Output the (X, Y) coordinate of the center of the cell containing the given text.  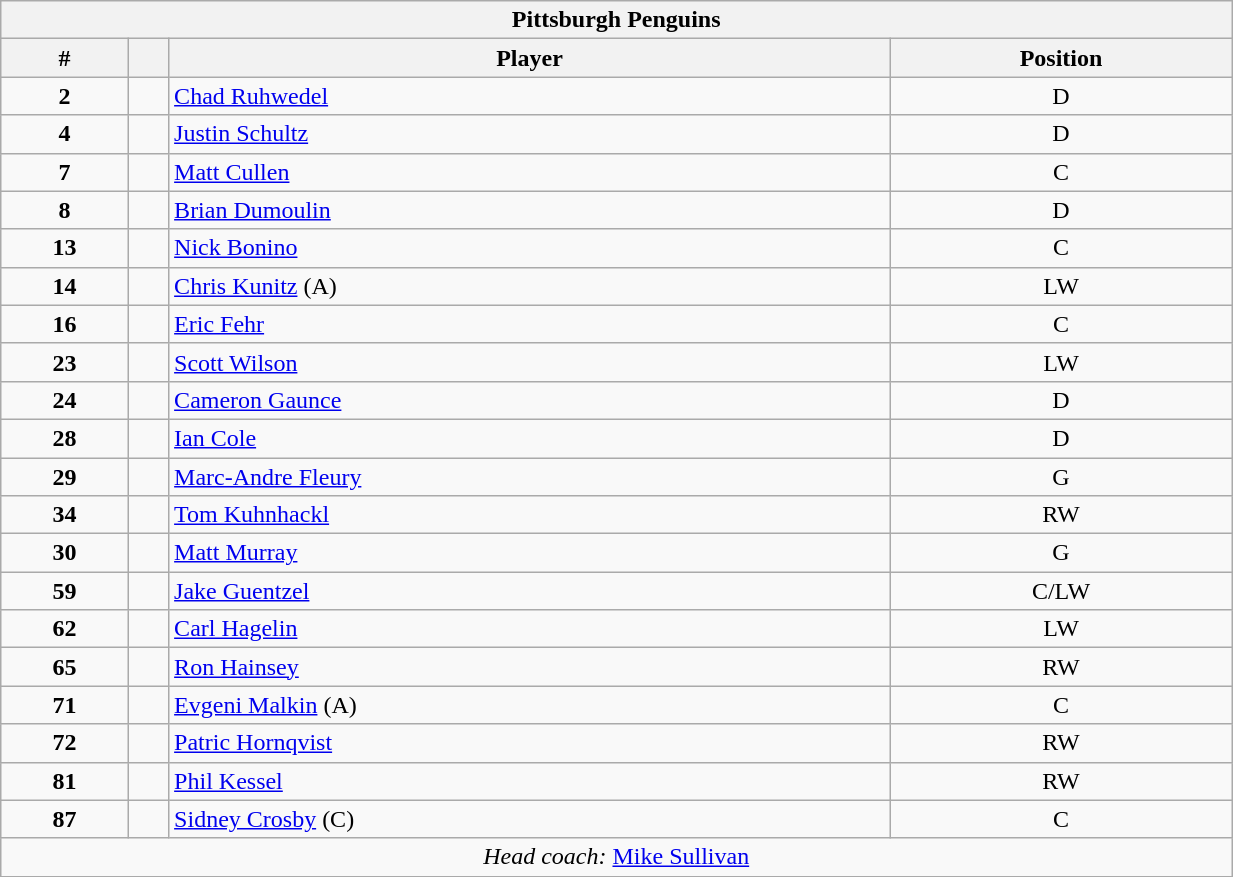
Jake Guentzel (530, 591)
13 (65, 248)
Eric Fehr (530, 324)
Phil Kessel (530, 781)
Brian Dumoulin (530, 210)
14 (65, 286)
81 (65, 781)
87 (65, 819)
72 (65, 743)
2 (65, 96)
4 (65, 134)
65 (65, 667)
Player (530, 58)
29 (65, 477)
23 (65, 362)
Pittsburgh Penguins (616, 20)
24 (65, 400)
Ron Hainsey (530, 667)
71 (65, 705)
Position (1060, 58)
C/LW (1060, 591)
Matt Cullen (530, 172)
Scott Wilson (530, 362)
Patric Hornqvist (530, 743)
Head coach: Mike Sullivan (616, 857)
Carl Hagelin (530, 629)
Tom Kuhnhackl (530, 515)
Ian Cole (530, 438)
62 (65, 629)
Marc-Andre Fleury (530, 477)
34 (65, 515)
Evgeni Malkin (A) (530, 705)
Matt Murray (530, 553)
Justin Schultz (530, 134)
Chris Kunitz (A) (530, 286)
7 (65, 172)
59 (65, 591)
Nick Bonino (530, 248)
30 (65, 553)
16 (65, 324)
Cameron Gaunce (530, 400)
Chad Ruhwedel (530, 96)
28 (65, 438)
8 (65, 210)
Sidney Crosby (C) (530, 819)
# (65, 58)
